Search for the cell housing the specified text and yield its (X, Y) center coordinate. 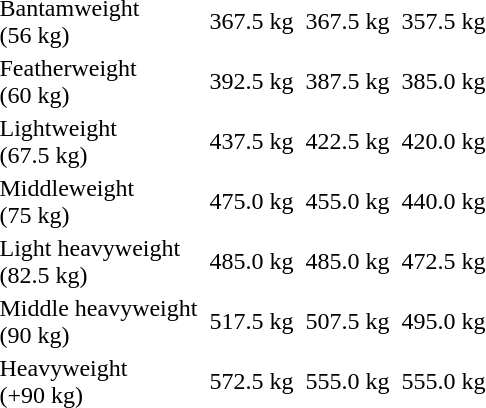
455.0 kg (348, 202)
387.5 kg (348, 82)
507.5 kg (348, 322)
517.5 kg (252, 322)
437.5 kg (252, 142)
422.5 kg (348, 142)
475.0 kg (252, 202)
392.5 kg (252, 82)
